Locate the cell with the specified text and output its [X, Y] center coordinate. 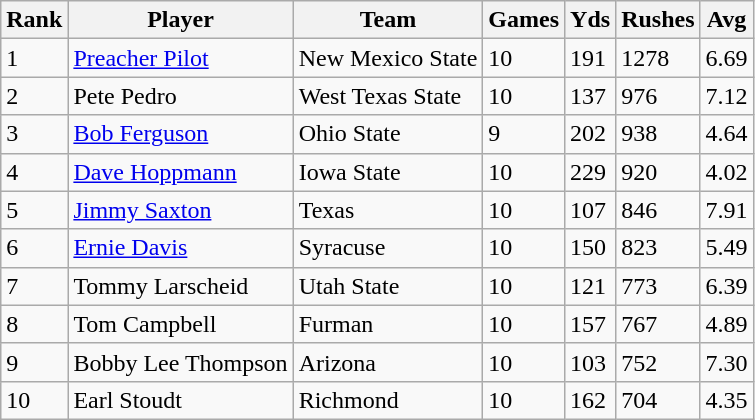
5.49 [726, 248]
823 [658, 248]
7.91 [726, 210]
8 [34, 324]
Arizona [388, 362]
Yds [590, 20]
Tommy Larscheid [180, 286]
Iowa State [388, 172]
New Mexico State [388, 58]
920 [658, 172]
191 [590, 58]
Tom Campbell [180, 324]
752 [658, 362]
Dave Hoppmann [180, 172]
229 [590, 172]
Syracuse [388, 248]
4.89 [726, 324]
3 [34, 134]
Rushes [658, 20]
107 [590, 210]
846 [658, 210]
Pete Pedro [180, 96]
Bob Ferguson [180, 134]
4.35 [726, 400]
976 [658, 96]
938 [658, 134]
Jimmy Saxton [180, 210]
767 [658, 324]
6 [34, 248]
1 [34, 58]
Furman [388, 324]
West Texas State [388, 96]
Richmond [388, 400]
Avg [726, 20]
162 [590, 400]
704 [658, 400]
Ohio State [388, 134]
Ernie Davis [180, 248]
Bobby Lee Thompson [180, 362]
7 [34, 286]
103 [590, 362]
137 [590, 96]
4.64 [726, 134]
773 [658, 286]
4.02 [726, 172]
150 [590, 248]
Texas [388, 210]
121 [590, 286]
Rank [34, 20]
7.30 [726, 362]
Team [388, 20]
5 [34, 210]
2 [34, 96]
6.39 [726, 286]
Earl Stoudt [180, 400]
202 [590, 134]
4 [34, 172]
Games [524, 20]
1278 [658, 58]
6.69 [726, 58]
Utah State [388, 286]
7.12 [726, 96]
Preacher Pilot [180, 58]
Player [180, 20]
157 [590, 324]
